Return the (x, y) coordinate for the center point of the cell that contains the specified text.  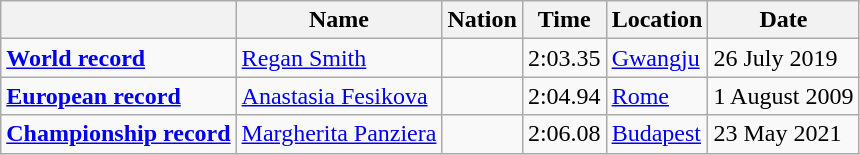
Championship record (118, 134)
Time (564, 20)
23 May 2021 (784, 134)
Location (657, 20)
2:03.35 (564, 58)
Regan Smith (339, 58)
Date (784, 20)
Anastasia Fesikova (339, 96)
26 July 2019 (784, 58)
Rome (657, 96)
European record (118, 96)
Margherita Panziera (339, 134)
1 August 2009 (784, 96)
2:04.94 (564, 96)
Gwangju (657, 58)
World record (118, 58)
2:06.08 (564, 134)
Nation (482, 20)
Name (339, 20)
Budapest (657, 134)
